Return [X, Y] of the center of cell containing provided text 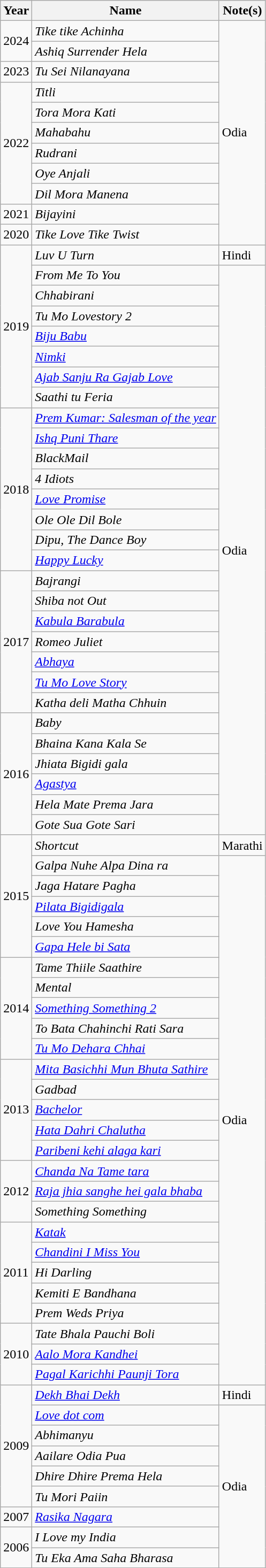
Hata Dahri Chalutha [125, 1130]
Biju Babu [125, 336]
Aalo Mora Kandhei [125, 1354]
2015 [16, 896]
Tu Mo Lovestory 2 [125, 316]
Galpa Nuhe Alpa Dina ra [125, 865]
Tate Bhala Pauchi Boli [125, 1334]
Chhabirani [125, 296]
Mental [125, 988]
Love dot com [125, 1415]
Ole Ole Dil Bole [125, 519]
Kabula Barabula [125, 621]
Bhaina Kana Kala Se [125, 743]
Love You Hamesha [125, 927]
Prem Weds Priya [125, 1313]
Hi Darling [125, 1273]
Shiba not Out [125, 601]
Year [16, 11]
Something Something [125, 1211]
Dhire Dhire Prema Hela [125, 1476]
Something Something 2 [125, 1008]
Raja jhia sanghe hei gala bhaba [125, 1191]
Tu Mo Love Story [125, 682]
Shortcut [125, 845]
Romeo Juliet [125, 642]
Dil Mora Manena [125, 194]
Ajab Sanju Ra Gajab Love [125, 377]
Hela Mate Prema Jara [125, 804]
Mahabahu [125, 133]
Oye Anjali [125, 173]
Rudrani [125, 153]
Luv U Turn [125, 255]
Abhaya [125, 662]
Dekh Bhai Dekh [125, 1395]
Pagal Karichhi Paunji Tora [125, 1374]
Saathi tu Feria [125, 397]
Gadbad [125, 1089]
4 Idiots [125, 479]
Tu Mori Paiin [125, 1496]
Titli [125, 92]
Bachelor [125, 1110]
2018 [16, 489]
Chandini I Miss You [125, 1252]
Tame Thiile Saathire [125, 967]
2020 [16, 234]
Love Promise [125, 499]
Bijayini [125, 214]
Aailare Odia Pua [125, 1456]
2014 [16, 1008]
BlackMail [125, 458]
2022 [16, 143]
Tora Mora Kati [125, 112]
Baby [125, 723]
Abhimanyu [125, 1435]
To Bata Chahinchi Rati Sara [125, 1028]
Rasika Nagara [125, 1517]
Name [125, 11]
Nimki [125, 357]
2007 [16, 1517]
Gote Sua Gote Sari [125, 825]
Tike Love Tike Twist [125, 234]
2006 [16, 1547]
Ishq Puni Thare [125, 438]
Prem Kumar: Salesman of the year [125, 418]
Tu Mo Dehara Chhai [125, 1049]
Jaga Hatare Pagha [125, 886]
2009 [16, 1446]
2016 [16, 774]
Happy Lucky [125, 560]
Chanda Na Tame tara [125, 1171]
2012 [16, 1191]
2024 [16, 41]
I Love my India [125, 1537]
2023 [16, 72]
Ashiq Surrender Hela [125, 51]
From Me To You [125, 275]
Kemiti E Bandhana [125, 1293]
2017 [16, 641]
Tu Sei Nilanayana [125, 72]
Agastya [125, 784]
Gapa Hele bi Sata [125, 947]
Tu Eka Ama Saha Bharasa [125, 1558]
Marathi [242, 845]
2019 [16, 326]
Dipu, The Dance Boy [125, 540]
Mita Basichhi Mun Bhuta Sathire [125, 1069]
Katak [125, 1232]
2011 [16, 1272]
Tike tike Achinha [125, 31]
2013 [16, 1110]
Katha deli Matha Chhuin [125, 703]
2021 [16, 214]
2010 [16, 1354]
Pilata Bigidigala [125, 906]
Note(s) [242, 11]
Jhiata Bigidi gala [125, 764]
Paribeni kehi alaga kari [125, 1150]
Bajrangi [125, 580]
